Return the (x, y) coordinate for the center point of the cell that contains the specified text.  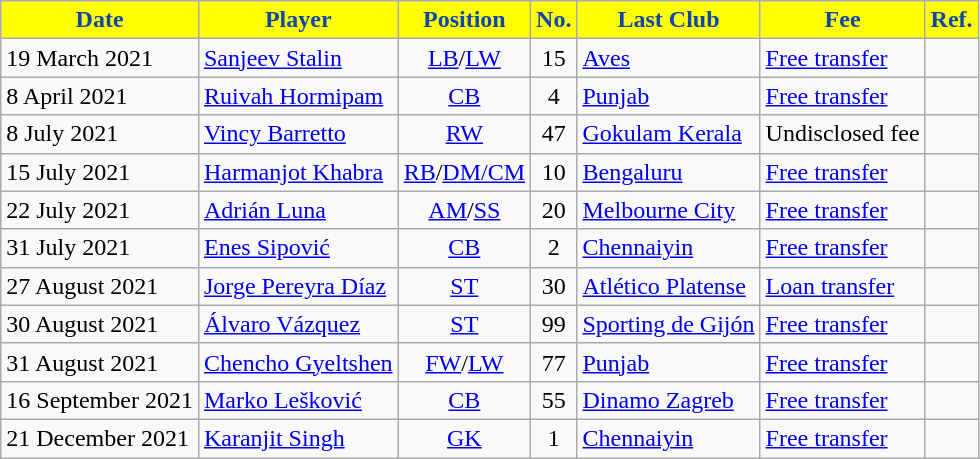
Melbourne City (668, 210)
4 (554, 96)
8 July 2021 (100, 134)
Marko Lešković (298, 400)
Date (100, 20)
Position (464, 20)
Jorge Pereyra Díaz (298, 286)
77 (554, 362)
22 July 2021 (100, 210)
Karanjit Singh (298, 438)
RW (464, 134)
30 (554, 286)
99 (554, 324)
47 (554, 134)
Fee (842, 20)
15 July 2021 (100, 172)
Sanjeev Stalin (298, 58)
Álvaro Vázquez (298, 324)
31 August 2021 (100, 362)
Adrián Luna (298, 210)
Ref. (952, 20)
Aves (668, 58)
55 (554, 400)
FW/LW (464, 362)
GK (464, 438)
Dinamo Zagreb (668, 400)
31 July 2021 (100, 248)
Gokulam Kerala (668, 134)
Harmanjot Khabra (298, 172)
Player (298, 20)
Undisclosed fee (842, 134)
15 (554, 58)
10 (554, 172)
LB/LW (464, 58)
19 March 2021 (100, 58)
1 (554, 438)
Last Club (668, 20)
AM/SS (464, 210)
20 (554, 210)
RB/DM/CM (464, 172)
Chencho Gyeltshen (298, 362)
2 (554, 248)
27 August 2021 (100, 286)
Vincy Barretto (298, 134)
30 August 2021 (100, 324)
Enes Sipović (298, 248)
Loan transfer (842, 286)
No. (554, 20)
Bengaluru (668, 172)
8 April 2021 (100, 96)
Atlético Platense (668, 286)
Ruivah Hormipam (298, 96)
21 December 2021 (100, 438)
16 September 2021 (100, 400)
Sporting de Gijón (668, 324)
